Extract the [X, Y] coordinate from the center of the cell holding the provided text.  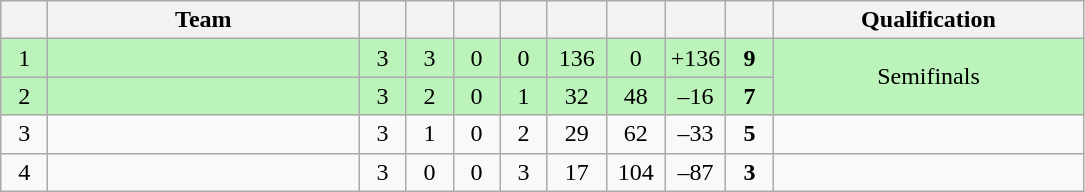
62 [636, 134]
104 [636, 172]
+136 [696, 58]
48 [636, 96]
17 [576, 172]
–16 [696, 96]
Qualification [928, 20]
7 [750, 96]
4 [24, 172]
–33 [696, 134]
9 [750, 58]
5 [750, 134]
Team [204, 20]
Semifinals [928, 77]
29 [576, 134]
136 [576, 58]
–87 [696, 172]
32 [576, 96]
